From the cell containing the given text, extract its center point as (x, y) coordinate. 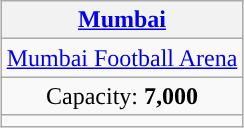
Capacity: 7,000 (122, 96)
Mumbai (122, 20)
Mumbai Football Arena (122, 58)
